Provide the (x, y) coordinate of the cell's center where the given text is located.  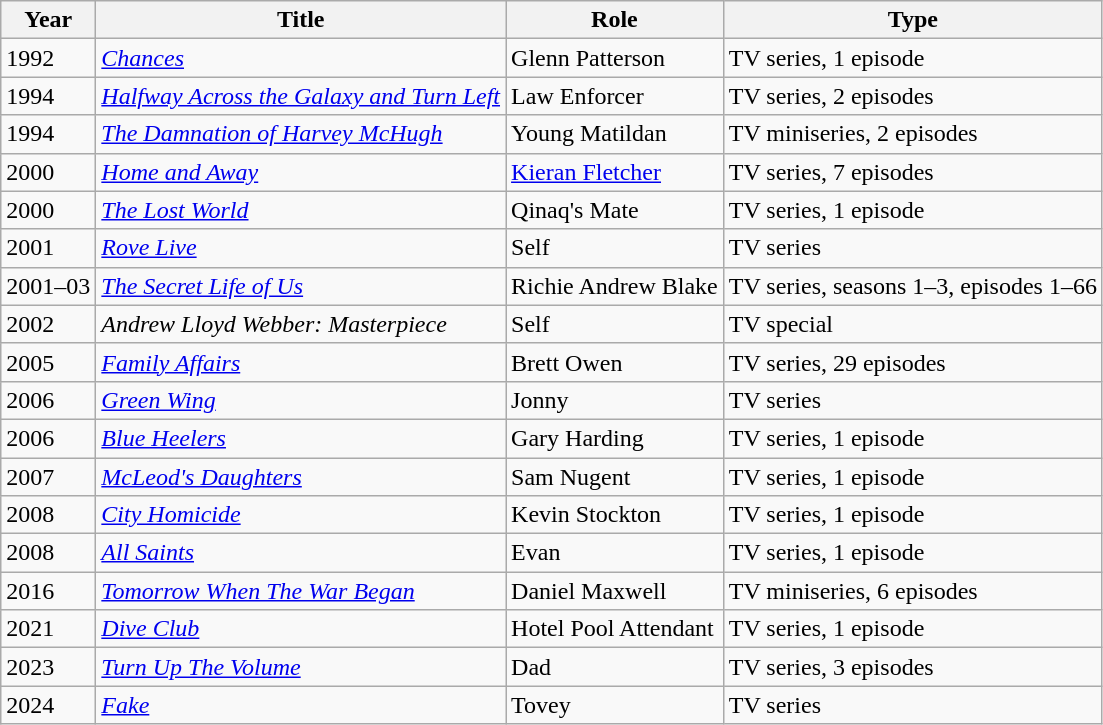
Fake (301, 705)
TV miniseries, 2 episodes (912, 134)
Tovey (615, 705)
Green Wing (301, 400)
2007 (48, 477)
The Secret Life of Us (301, 286)
Brett Owen (615, 362)
Kevin Stockton (615, 515)
2005 (48, 362)
Dad (615, 667)
Rove Live (301, 248)
Hotel Pool Attendant (615, 629)
The Damnation of Harvey McHugh (301, 134)
Jonny (615, 400)
All Saints (301, 553)
Kieran Fletcher (615, 172)
Turn Up The Volume (301, 667)
Evan (615, 553)
Title (301, 20)
2002 (48, 324)
TV series, 7 episodes (912, 172)
Type (912, 20)
Sam Nugent (615, 477)
TV miniseries, 6 episodes (912, 591)
The Lost World (301, 210)
TV series, seasons 1–3, episodes 1–66 (912, 286)
2001–03 (48, 286)
TV series, 2 episodes (912, 96)
Gary Harding (615, 438)
Blue Heelers (301, 438)
2024 (48, 705)
City Homicide (301, 515)
Qinaq's Mate (615, 210)
Halfway Across the Galaxy and Turn Left (301, 96)
2021 (48, 629)
Role (615, 20)
TV special (912, 324)
Family Affairs (301, 362)
Young Matildan (615, 134)
Daniel Maxwell (615, 591)
Tomorrow When The War Began (301, 591)
Law Enforcer (615, 96)
1992 (48, 58)
Dive Club (301, 629)
Year (48, 20)
2023 (48, 667)
2001 (48, 248)
TV series, 3 episodes (912, 667)
TV series, 29 episodes (912, 362)
Chances (301, 58)
Home and Away (301, 172)
Glenn Patterson (615, 58)
2016 (48, 591)
Richie Andrew Blake (615, 286)
McLeod's Daughters (301, 477)
Andrew Lloyd Webber: Masterpiece (301, 324)
